Search for the cell housing the specified text and yield its [X, Y] center coordinate. 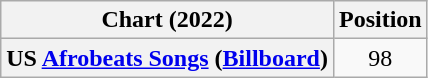
98 [380, 58]
Position [380, 20]
US Afrobeats Songs (Billboard) [168, 58]
Chart (2022) [168, 20]
